Output the [x, y] coordinate of the center of the cell containing the given text.  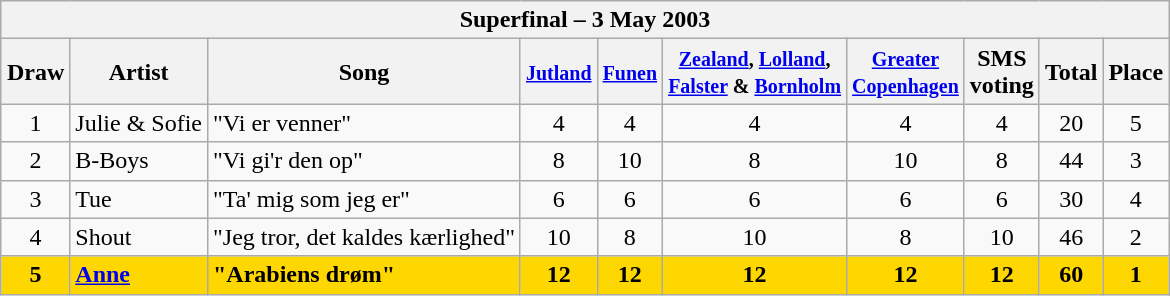
"Vi gi'r den op" [364, 161]
Total [1071, 72]
Shout [139, 237]
Anne [139, 275]
"Jeg tror, det kaldes kærlighed" [364, 237]
60 [1071, 275]
44 [1071, 161]
Zealand, Lolland,Falster & Bornholm [755, 72]
"Ta' mig som jeg er" [364, 199]
Song [364, 72]
Superfinal – 3 May 2003 [584, 20]
"Arabiens drøm" [364, 275]
SMSvoting [1002, 72]
Tue [139, 199]
46 [1071, 237]
Artist [139, 72]
Julie & Sofie [139, 123]
B-Boys [139, 161]
GreaterCopenhagen [906, 72]
Funen [630, 72]
Place [1136, 72]
Jutland [558, 72]
30 [1071, 199]
20 [1071, 123]
"Vi er venner" [364, 123]
Draw [35, 72]
